Provide the (X, Y) coordinate of the cell's center where the given text is located.  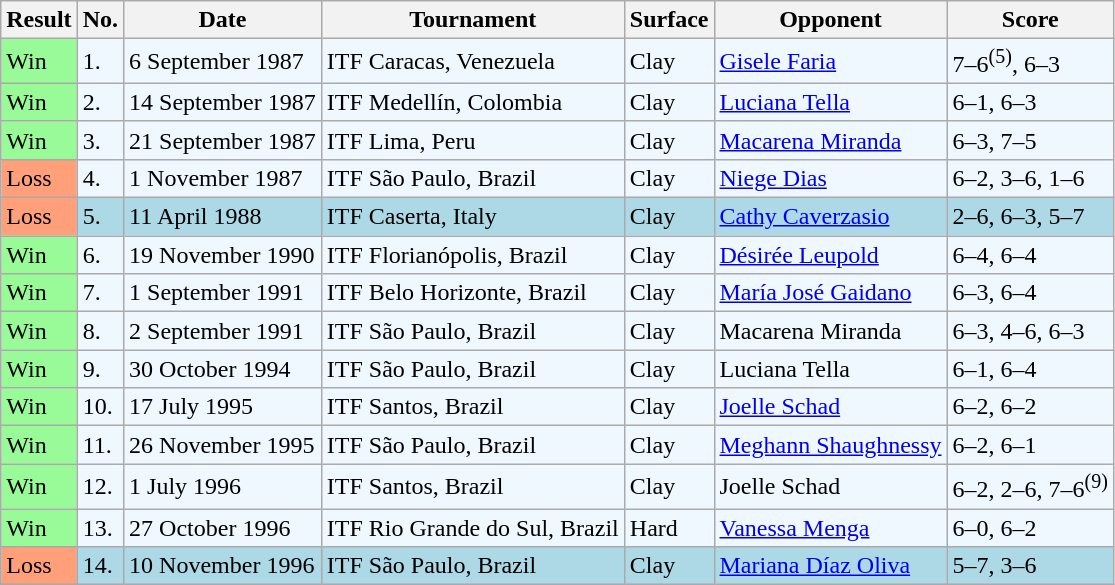
6. (100, 255)
7–6(5), 6–3 (1030, 62)
10. (100, 407)
6–2, 6–2 (1030, 407)
2. (100, 102)
7. (100, 293)
6–1, 6–3 (1030, 102)
Surface (669, 20)
ITF Florianópolis, Brazil (472, 255)
14. (100, 566)
No. (100, 20)
Opponent (830, 20)
9. (100, 369)
5–7, 3–6 (1030, 566)
17 July 1995 (223, 407)
13. (100, 528)
11. (100, 445)
ITF Caserta, Italy (472, 217)
1 July 1996 (223, 486)
6–4, 6–4 (1030, 255)
26 November 1995 (223, 445)
María José Gaidano (830, 293)
10 November 1996 (223, 566)
11 April 1988 (223, 217)
Niege Dias (830, 178)
27 October 1996 (223, 528)
6–3, 7–5 (1030, 140)
2 September 1991 (223, 331)
6 September 1987 (223, 62)
19 November 1990 (223, 255)
6–0, 6–2 (1030, 528)
Gisele Faria (830, 62)
14 September 1987 (223, 102)
12. (100, 486)
8. (100, 331)
Cathy Caverzasio (830, 217)
6–2, 2–6, 7–6(9) (1030, 486)
ITF Lima, Peru (472, 140)
Result (39, 20)
21 September 1987 (223, 140)
3. (100, 140)
Hard (669, 528)
4. (100, 178)
6–2, 3–6, 1–6 (1030, 178)
1 November 1987 (223, 178)
ITF Medellín, Colombia (472, 102)
Désirée Leupold (830, 255)
30 October 1994 (223, 369)
ITF Rio Grande do Sul, Brazil (472, 528)
6–3, 6–4 (1030, 293)
1 September 1991 (223, 293)
6–3, 4–6, 6–3 (1030, 331)
ITF Caracas, Venezuela (472, 62)
1. (100, 62)
Tournament (472, 20)
6–1, 6–4 (1030, 369)
Meghann Shaughnessy (830, 445)
ITF Belo Horizonte, Brazil (472, 293)
Vanessa Menga (830, 528)
Mariana Díaz Oliva (830, 566)
6–2, 6–1 (1030, 445)
Score (1030, 20)
2–6, 6–3, 5–7 (1030, 217)
Date (223, 20)
5. (100, 217)
